Extract the [x, y] coordinate from the center of the cell holding the provided text.  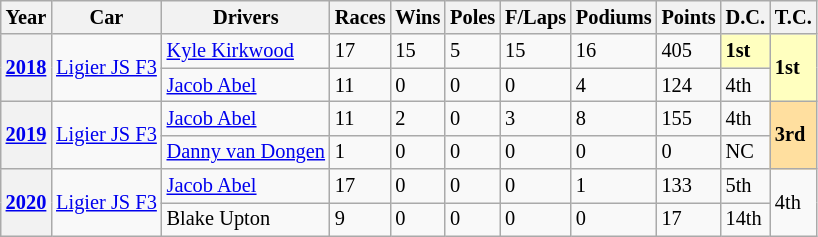
5th [746, 186]
3 [536, 118]
Podiums [614, 17]
5 [472, 51]
14th [746, 219]
Points [689, 17]
T.C. [794, 17]
405 [689, 51]
2018 [26, 68]
Races [360, 17]
NC [746, 152]
2020 [26, 202]
2019 [26, 134]
4 [614, 85]
155 [689, 118]
Car [106, 17]
124 [689, 85]
Poles [472, 17]
Drivers [246, 17]
Blake Upton [246, 219]
Year [26, 17]
9 [360, 219]
3rd [794, 134]
Kyle Kirkwood [246, 51]
8 [614, 118]
Wins [418, 17]
133 [689, 186]
D.C. [746, 17]
16 [614, 51]
2 [418, 118]
Danny van Dongen [246, 152]
F/Laps [536, 17]
